Identify which cell holds the provided text, then report its (x, y) central coordinate. 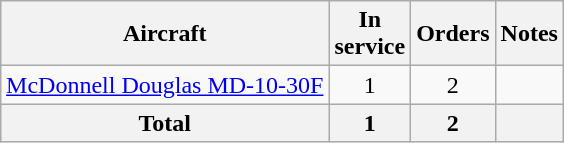
In service (370, 34)
Orders (453, 34)
Total (165, 123)
Notes (529, 34)
Aircraft (165, 34)
McDonnell Douglas MD-10-30F (165, 85)
